From the cell containing the given text, extract its center point as [x, y] coordinate. 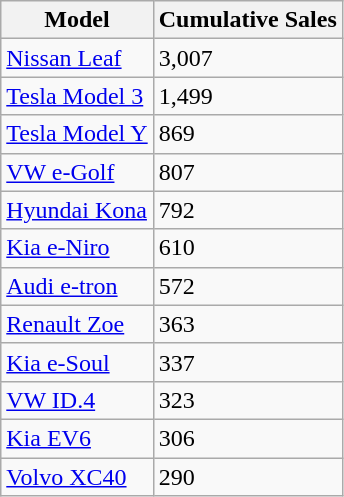
306 [248, 438]
Kia e-Niro [77, 248]
Tesla Model 3 [77, 96]
Hyundai Kona [77, 210]
290 [248, 477]
610 [248, 248]
3,007 [248, 58]
Audi e-tron [77, 286]
1,499 [248, 96]
572 [248, 286]
337 [248, 362]
Model [77, 20]
869 [248, 134]
Kia e-Soul [77, 362]
807 [248, 172]
VW ID.4 [77, 400]
Nissan Leaf [77, 58]
Kia EV6 [77, 438]
VW e-Golf [77, 172]
Cumulative Sales [248, 20]
363 [248, 324]
Volvo XC40 [77, 477]
323 [248, 400]
792 [248, 210]
Renault Zoe [77, 324]
Tesla Model Y [77, 134]
